Search for the cell housing the specified text and yield its [x, y] center coordinate. 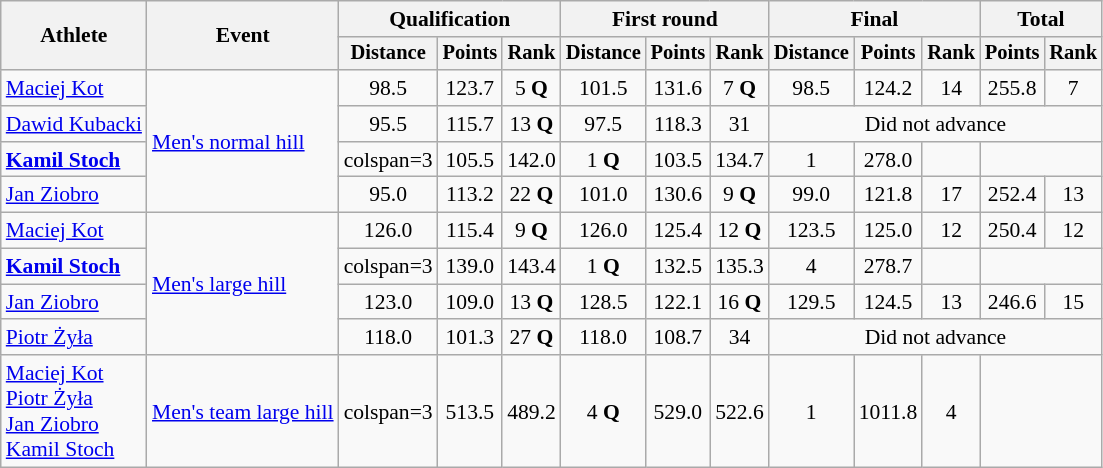
Men's normal hill [243, 141]
142.0 [532, 160]
101.0 [604, 195]
97.5 [604, 124]
130.6 [678, 195]
27 Q [532, 338]
Event [243, 36]
Qualification [450, 19]
489.2 [532, 411]
123.5 [812, 231]
Men's team large hill [243, 411]
125.0 [888, 231]
1011.8 [888, 411]
14 [951, 88]
95.0 [388, 195]
529.0 [678, 411]
115.4 [470, 231]
125.4 [678, 231]
135.3 [740, 267]
250.4 [1012, 231]
143.4 [532, 267]
Total [1041, 19]
31 [740, 124]
5 Q [532, 88]
34 [740, 338]
99.0 [812, 195]
255.8 [1012, 88]
252.4 [1012, 195]
95.5 [388, 124]
Piotr Żyła [74, 338]
4 Q [604, 411]
108.7 [678, 338]
246.6 [1012, 302]
103.5 [678, 160]
105.5 [470, 160]
123.0 [388, 302]
101.5 [604, 88]
123.7 [470, 88]
122.1 [678, 302]
12 Q [740, 231]
17 [951, 195]
139.0 [470, 267]
Men's large hill [243, 284]
115.7 [470, 124]
Maciej KotPiotr ŻyłaJan ZiobroKamil Stoch [74, 411]
First round [665, 19]
Athlete [74, 36]
522.6 [740, 411]
124.2 [888, 88]
124.5 [888, 302]
129.5 [812, 302]
121.8 [888, 195]
7 Q [740, 88]
16 Q [740, 302]
Final [874, 19]
134.7 [740, 160]
278.0 [888, 160]
128.5 [604, 302]
131.6 [678, 88]
101.3 [470, 338]
15 [1073, 302]
7 [1073, 88]
132.5 [678, 267]
Dawid Kubacki [74, 124]
109.0 [470, 302]
513.5 [470, 411]
118.3 [678, 124]
113.2 [470, 195]
22 Q [532, 195]
278.7 [888, 267]
